Output the [X, Y] coordinate of the center of the cell containing the given text.  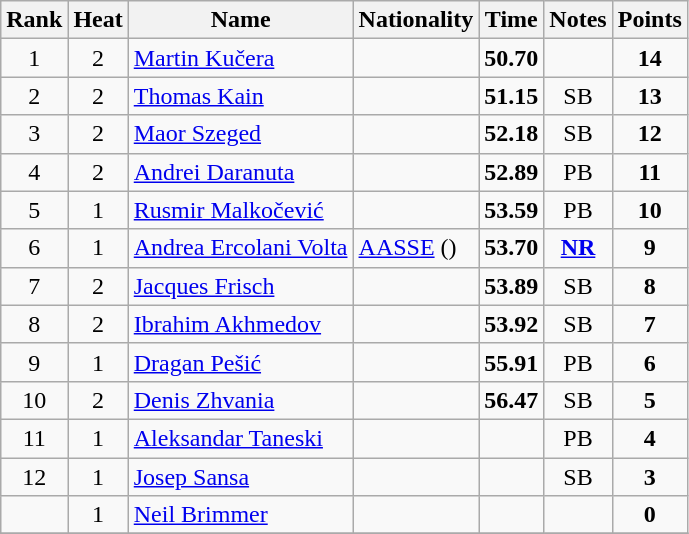
Neil Brimmer [240, 515]
Nationality [416, 20]
52.18 [512, 134]
Andrea Ercolani Volta [240, 248]
Denis Zhvania [240, 400]
Heat [98, 20]
Aleksandar Taneski [240, 438]
Notes [578, 20]
53.70 [512, 248]
Jacques Frisch [240, 286]
50.70 [512, 58]
13 [650, 96]
Martin Kučera [240, 58]
Josep Sansa [240, 477]
Rusmir Malkočević [240, 210]
Andrei Daranuta [240, 172]
Name [240, 20]
53.89 [512, 286]
51.15 [512, 96]
52.89 [512, 172]
Points [650, 20]
Maor Szeged [240, 134]
AASSE () [416, 248]
NR [578, 248]
Time [512, 20]
14 [650, 58]
Rank [34, 20]
56.47 [512, 400]
Ibrahim Akhmedov [240, 324]
0 [650, 515]
55.91 [512, 362]
53.92 [512, 324]
Dragan Pešić [240, 362]
53.59 [512, 210]
Thomas Kain [240, 96]
